Return [X, Y] of the center of cell containing provided text 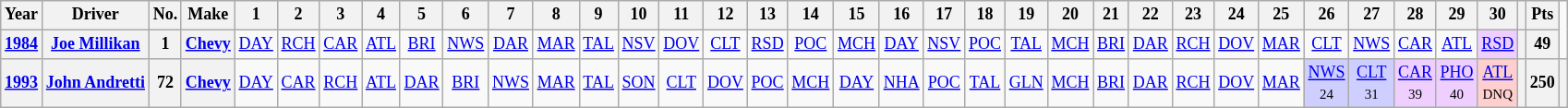
NWS24 [1326, 83]
14 [811, 15]
No. [164, 15]
NHA [901, 83]
16 [901, 15]
18 [985, 15]
Driver [95, 15]
1993 [22, 83]
4 [381, 15]
Pts [1542, 15]
17 [944, 15]
250 [1542, 83]
6 [465, 15]
3 [341, 15]
28 [1416, 15]
7 [512, 15]
5 [421, 15]
GLN [1026, 83]
72 [164, 83]
PHO40 [1457, 83]
CAR39 [1416, 83]
ATLDNQ [1498, 83]
22 [1151, 15]
13 [767, 15]
9 [598, 15]
30 [1498, 15]
8 [556, 15]
24 [1236, 15]
23 [1193, 15]
11 [681, 15]
15 [857, 15]
Year [22, 15]
21 [1112, 15]
49 [1542, 44]
29 [1457, 15]
12 [726, 15]
2 [298, 15]
26 [1326, 15]
Joe Millikan [95, 44]
1984 [22, 44]
SON [639, 83]
10 [639, 15]
20 [1070, 15]
John Andretti [95, 83]
CLT31 [1372, 83]
25 [1282, 15]
Make [208, 15]
27 [1372, 15]
19 [1026, 15]
